Extract the [x, y] coordinate from the center of the cell holding the provided text.  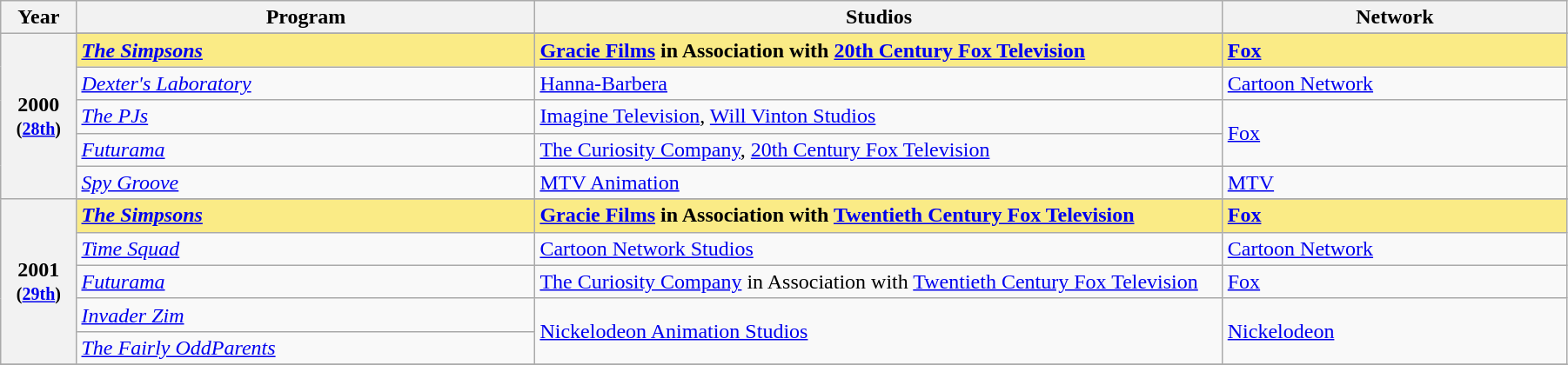
Cartoon Network Studios [879, 249]
MTV Animation [879, 182]
MTV [1394, 182]
Time Squad [306, 249]
Dexter's Laboratory [306, 83]
2000 (28th) [38, 116]
The Curiosity Company, 20th Century Fox Television [879, 149]
Nickelodeon [1394, 331]
The Curiosity Company in Association with Twentieth Century Fox Television [879, 282]
Program [306, 17]
Imagine Television, Will Vinton Studios [879, 116]
Gracie Films in Association with Twentieth Century Fox Television [879, 216]
The Fairly OddParents [306, 348]
Studios [879, 17]
Network [1394, 17]
2001 (29th) [38, 282]
Hanna-Barbera [879, 83]
Year [38, 17]
The PJs [306, 116]
Nickelodeon Animation Studios [879, 331]
Invader Zim [306, 315]
Gracie Films in Association with 20th Century Fox Television [879, 50]
Spy Groove [306, 182]
